Identify which cell holds the provided text, then report its [x, y] central coordinate. 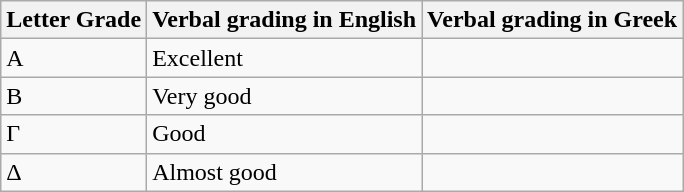
Verbal grading in Greek [552, 20]
Γ [74, 134]
Letter Grade [74, 20]
Very good [284, 96]
Α [74, 58]
Verbal grading in English [284, 20]
Almost good [284, 172]
Excellent [284, 58]
Δ [74, 172]
Β [74, 96]
Good [284, 134]
